Scan for the cell matching the given text and deliver its (x, y) coordinate at center. 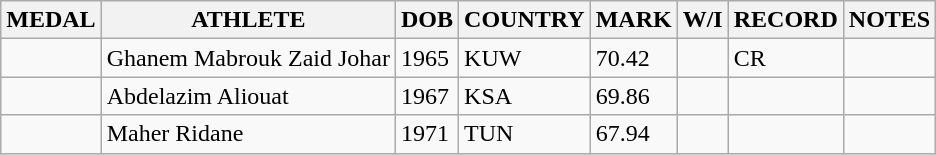
MARK (634, 20)
1965 (426, 58)
Maher Ridane (248, 134)
67.94 (634, 134)
TUN (525, 134)
1967 (426, 96)
KUW (525, 58)
MEDAL (51, 20)
70.42 (634, 58)
COUNTRY (525, 20)
W/I (702, 20)
ATHLETE (248, 20)
KSA (525, 96)
Ghanem Mabrouk Zaid Johar (248, 58)
Abdelazim Aliouat (248, 96)
DOB (426, 20)
69.86 (634, 96)
NOTES (889, 20)
1971 (426, 134)
RECORD (786, 20)
CR (786, 58)
